Determine the (x, y) coordinate at the center of the cell enclosing the given text.  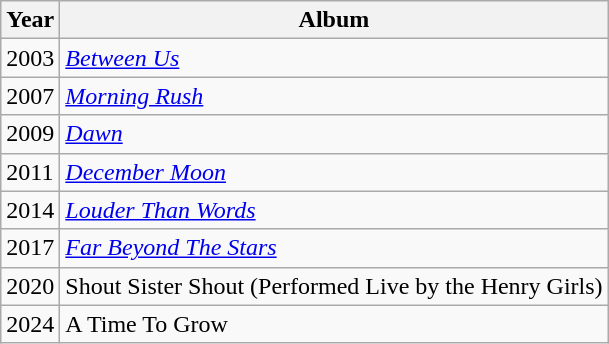
December Moon (334, 172)
2007 (30, 96)
Morning Rush (334, 96)
Louder Than Words (334, 210)
2003 (30, 58)
A Time To Grow (334, 324)
2020 (30, 286)
Shout Sister Shout (Performed Live by the Henry Girls) (334, 286)
2009 (30, 134)
2011 (30, 172)
2024 (30, 324)
2017 (30, 248)
Year (30, 20)
Far Beyond The Stars (334, 248)
Dawn (334, 134)
Between Us (334, 58)
2014 (30, 210)
Album (334, 20)
